Return [X, Y] of the center of cell containing provided text 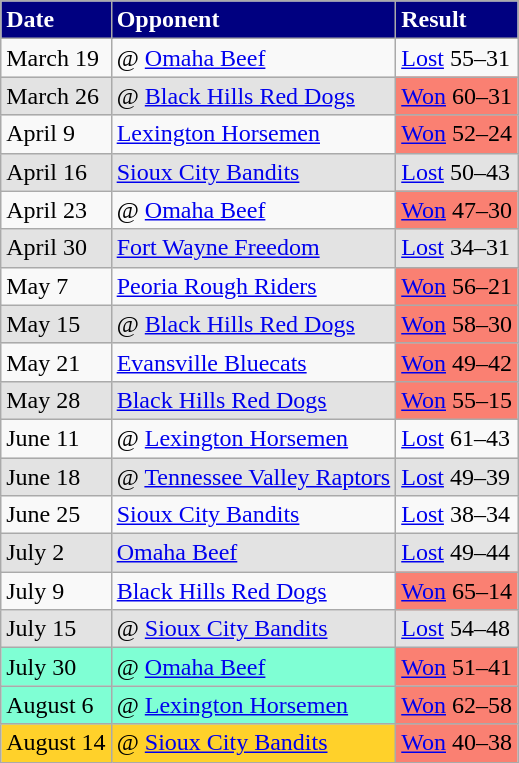
Lost 55–31 [457, 58]
April 30 [56, 248]
Won 62–58 [457, 705]
April 16 [56, 172]
Won 65–14 [457, 591]
July 15 [56, 629]
May 15 [56, 324]
Lexington Horsemen [254, 134]
March 26 [56, 96]
Lost 38–34 [457, 515]
Won 47–30 [457, 210]
Won 40–38 [457, 743]
Won 60–31 [457, 96]
Won 52–24 [457, 134]
@ Tennessee Valley Raptors [254, 477]
April 23 [56, 210]
Lost 54–48 [457, 629]
May 7 [56, 286]
August 14 [56, 743]
Lost 50–43 [457, 172]
Result [457, 20]
May 21 [56, 362]
Won 56–21 [457, 286]
Fort Wayne Freedom [254, 248]
July 2 [56, 553]
Date [56, 20]
Won 58–30 [457, 324]
Lost 49–39 [457, 477]
May 28 [56, 400]
April 9 [56, 134]
August 6 [56, 705]
July 9 [56, 591]
Peoria Rough Riders [254, 286]
July 30 [56, 667]
Omaha Beef [254, 553]
June 18 [56, 477]
Won 55–15 [457, 400]
Won 49–42 [457, 362]
Evansville Bluecats [254, 362]
Opponent [254, 20]
June 25 [56, 515]
June 11 [56, 438]
Lost 49–44 [457, 553]
Won 51–41 [457, 667]
Lost 34–31 [457, 248]
March 19 [56, 58]
Lost 61–43 [457, 438]
